Return the (x, y) coordinate for the center point of the cell that contains the specified text.  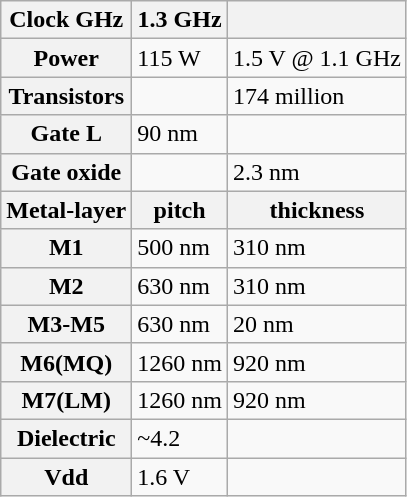
Dielectric (66, 438)
Vdd (66, 477)
Clock GHz (66, 20)
2.3 nm (316, 172)
20 nm (316, 324)
thickness (316, 210)
1.6 V (180, 477)
M2 (66, 286)
1.3 GHz (180, 20)
1.5 V @ 1.1 GHz (316, 58)
Metal-layer (66, 210)
90 nm (180, 134)
pitch (180, 210)
500 nm (180, 248)
Transistors (66, 96)
M6(MQ) (66, 362)
M3-M5 (66, 324)
174 million (316, 96)
M1 (66, 248)
Gate oxide (66, 172)
M7(LM) (66, 400)
~4.2 (180, 438)
Gate L (66, 134)
Power (66, 58)
115 W (180, 58)
